From the cell containing the given text, extract its center point as (x, y) coordinate. 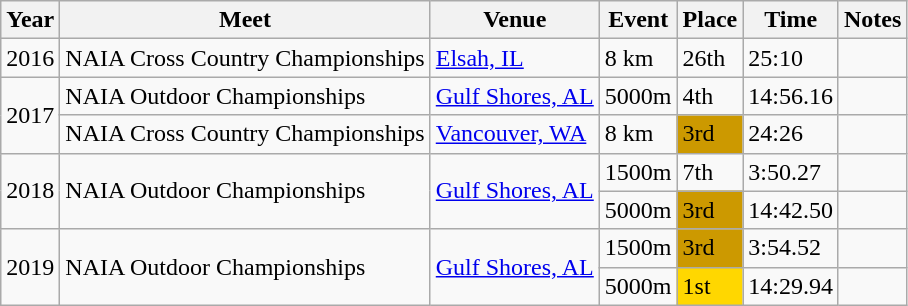
1st (710, 286)
7th (710, 172)
4th (710, 96)
26th (710, 58)
Event (638, 20)
14:56.16 (791, 96)
Place (710, 20)
Vancouver, WA (514, 134)
Meet (245, 20)
14:42.50 (791, 210)
25:10 (791, 58)
14:29.94 (791, 286)
2018 (30, 191)
24:26 (791, 134)
2016 (30, 58)
2019 (30, 267)
3:54.52 (791, 248)
Venue (514, 20)
Elsah, IL (514, 58)
3:50.27 (791, 172)
Notes (872, 20)
Time (791, 20)
2017 (30, 115)
Year (30, 20)
